Detect which cell encompasses the target text, then output its (X, Y) center coordinate. 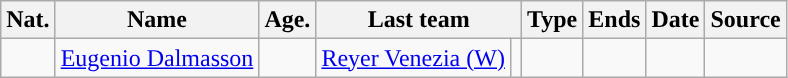
Ends (614, 20)
Eugenio Dalmasson (157, 58)
Nat. (28, 20)
Last team (419, 20)
Type (552, 20)
Reyer Venezia (W) (414, 58)
Date (676, 20)
Age. (288, 20)
Name (157, 20)
Source (746, 20)
